Output the (x, y) coordinate of the center of the cell containing the given text.  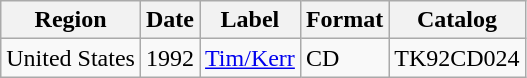
Catalog (457, 20)
United States (71, 58)
1992 (170, 58)
TK92CD024 (457, 58)
Date (170, 20)
CD (344, 58)
Label (250, 20)
Tim/Kerr (250, 58)
Format (344, 20)
Region (71, 20)
